Return the (x, y) coordinate for the center point of the cell that contains the specified text.  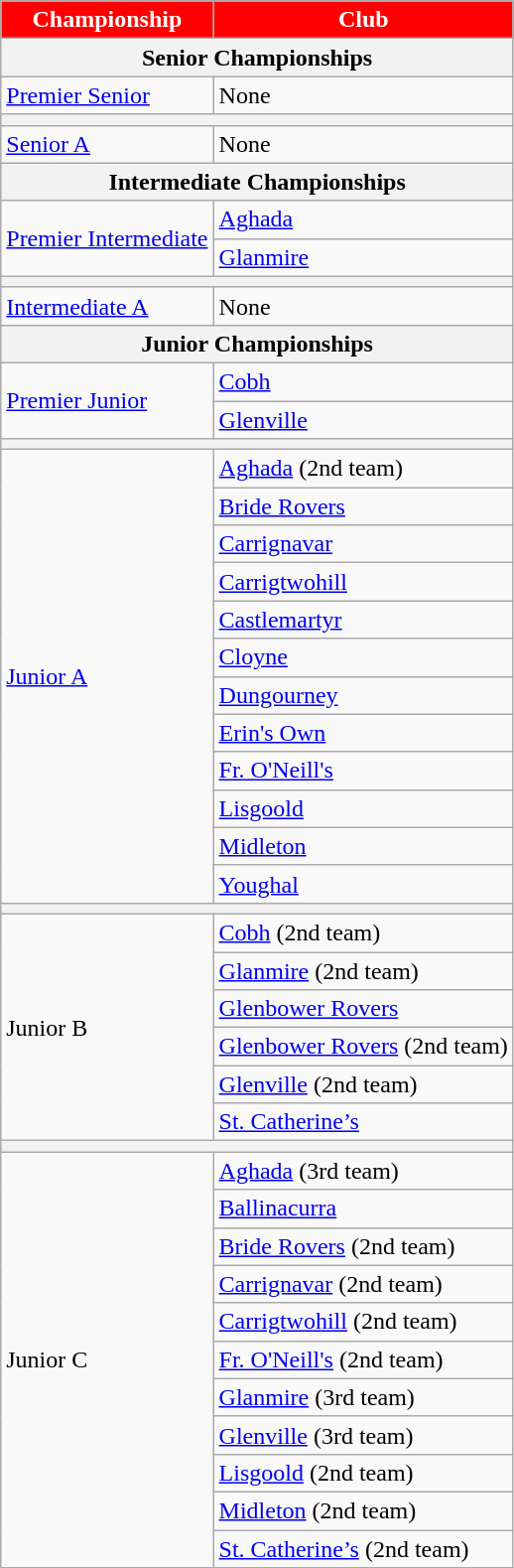
Bride Rovers (363, 506)
Aghada (363, 219)
Premier Intermediate (107, 238)
Premier Junior (107, 400)
Aghada (3rd team) (363, 1171)
Fr. O'Neill's (2nd team) (363, 1359)
Lisgoold (2nd team) (363, 1473)
Midleton (363, 846)
Carrignavar (2nd team) (363, 1284)
Junior Championships (258, 344)
Cobh (363, 381)
Lisgoold (363, 808)
Glenville (3rd team) (363, 1435)
Glanmire (363, 257)
Junior C (107, 1360)
Junior B (107, 1027)
Bride Rovers (2nd team) (363, 1246)
Carrigtwohill (363, 582)
Championship (107, 20)
Erin's Own (363, 733)
Cobh (2nd team) (363, 932)
Midleton (2nd team) (363, 1510)
Glenville (363, 420)
Glanmire (3rd team) (363, 1397)
Fr. O'Neill's (363, 771)
Senior Championships (258, 58)
Cloyne (363, 657)
Glenbower Rovers (363, 1009)
St. Catherine’s (363, 1122)
Premier Senior (107, 95)
Youghal (363, 884)
Ballinacurra (363, 1209)
Glanmire (2nd team) (363, 970)
Glenville (2nd team) (363, 1084)
St. Catherine’s (2nd team) (363, 1548)
Senior A (107, 144)
Intermediate Championships (258, 182)
Dungourney (363, 695)
Aghada (2nd team) (363, 469)
Castlemartyr (363, 620)
Carrignavar (363, 544)
Club (363, 20)
Junior A (107, 677)
Carrigtwohill (2nd team) (363, 1322)
Glenbower Rovers (2nd team) (363, 1047)
Intermediate A (107, 306)
